Locate the cell with the specified text and output its [X, Y] center coordinate. 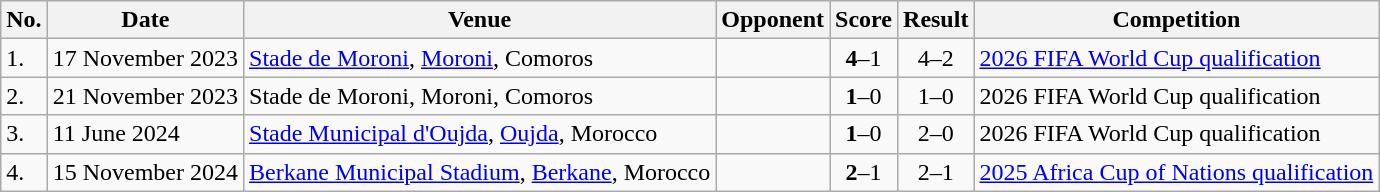
Berkane Municipal Stadium, Berkane, Morocco [480, 172]
11 June 2024 [145, 134]
Venue [480, 20]
17 November 2023 [145, 58]
Competition [1176, 20]
2025 Africa Cup of Nations qualification [1176, 172]
2. [24, 96]
15 November 2024 [145, 172]
Result [936, 20]
4–1 [864, 58]
Stade Municipal d'Oujda, Oujda, Morocco [480, 134]
4–2 [936, 58]
2–0 [936, 134]
3. [24, 134]
4. [24, 172]
1. [24, 58]
Opponent [773, 20]
21 November 2023 [145, 96]
Date [145, 20]
No. [24, 20]
Score [864, 20]
